Pinpoint the cell where the given text exists, returning its (x, y) midpoint coordinate. 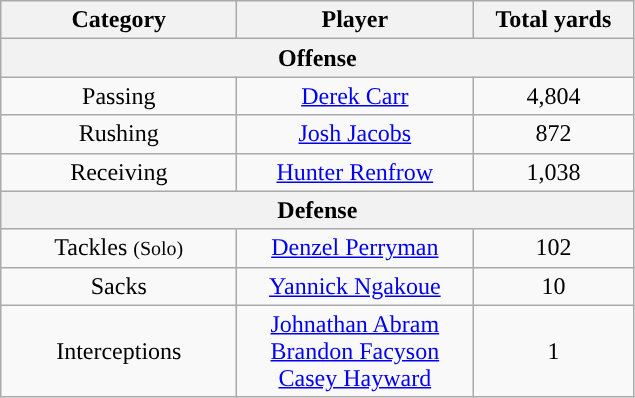
Defense (318, 210)
Category (119, 20)
Rushing (119, 134)
Passing (119, 96)
Receiving (119, 172)
102 (554, 248)
Johnathan AbramBrandon FacysonCasey Hayward (355, 351)
Total yards (554, 20)
Tackles (Solo) (119, 248)
Interceptions (119, 351)
1,038 (554, 172)
Derek Carr (355, 96)
1 (554, 351)
Hunter Renfrow (355, 172)
Offense (318, 58)
Denzel Perryman (355, 248)
Josh Jacobs (355, 134)
872 (554, 134)
10 (554, 286)
Sacks (119, 286)
4,804 (554, 96)
Yannick Ngakoue (355, 286)
Player (355, 20)
